Locate the cell with the specified text and output its (X, Y) center coordinate. 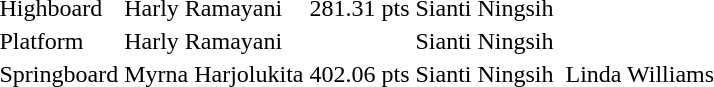
Harly Ramayani (214, 41)
Sianti Ningsih (484, 41)
